Identify which cell holds the provided text, then report its (X, Y) central coordinate. 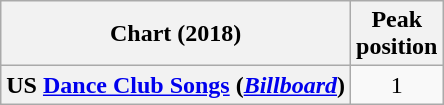
Chart (2018) (176, 34)
Peakposition (397, 34)
1 (397, 85)
US Dance Club Songs (Billboard) (176, 85)
